Output the (x, y) coordinate of the center of the cell containing the given text.  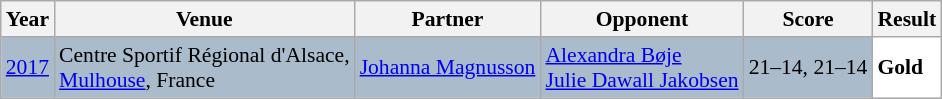
Partner (448, 19)
Result (906, 19)
Score (808, 19)
2017 (28, 68)
Centre Sportif Régional d'Alsace,Mulhouse, France (204, 68)
Year (28, 19)
Alexandra Bøje Julie Dawall Jakobsen (642, 68)
Venue (204, 19)
21–14, 21–14 (808, 68)
Gold (906, 68)
Opponent (642, 19)
Johanna Magnusson (448, 68)
